Find where the given text appears and provide that cell's center as (X, Y) coordinate. 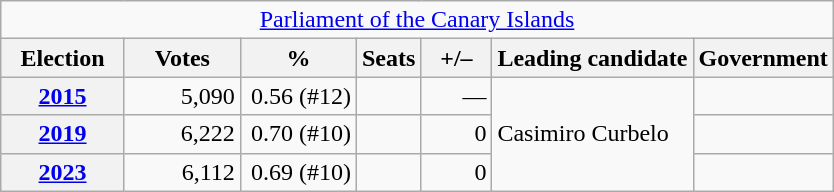
0.69 (#10) (298, 172)
2015 (63, 96)
2019 (63, 134)
Seats (388, 58)
Election (63, 58)
2023 (63, 172)
Votes (182, 58)
Casimiro Curbelo (592, 134)
0.70 (#10) (298, 134)
Parliament of the Canary Islands (418, 20)
0.56 (#12) (298, 96)
6,112 (182, 172)
% (298, 58)
Leading candidate (592, 58)
— (456, 96)
6,222 (182, 134)
+/– (456, 58)
Government (763, 58)
5,090 (182, 96)
